Provide the [X, Y] coordinate of the cell's center where the given text is located.  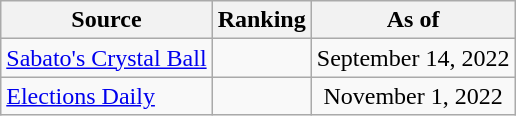
As of [413, 20]
November 1, 2022 [413, 96]
Elections Daily [106, 96]
Sabato's Crystal Ball [106, 58]
Ranking [262, 20]
September 14, 2022 [413, 58]
Source [106, 20]
